Scan for the cell matching the given text and deliver its (x, y) coordinate at center. 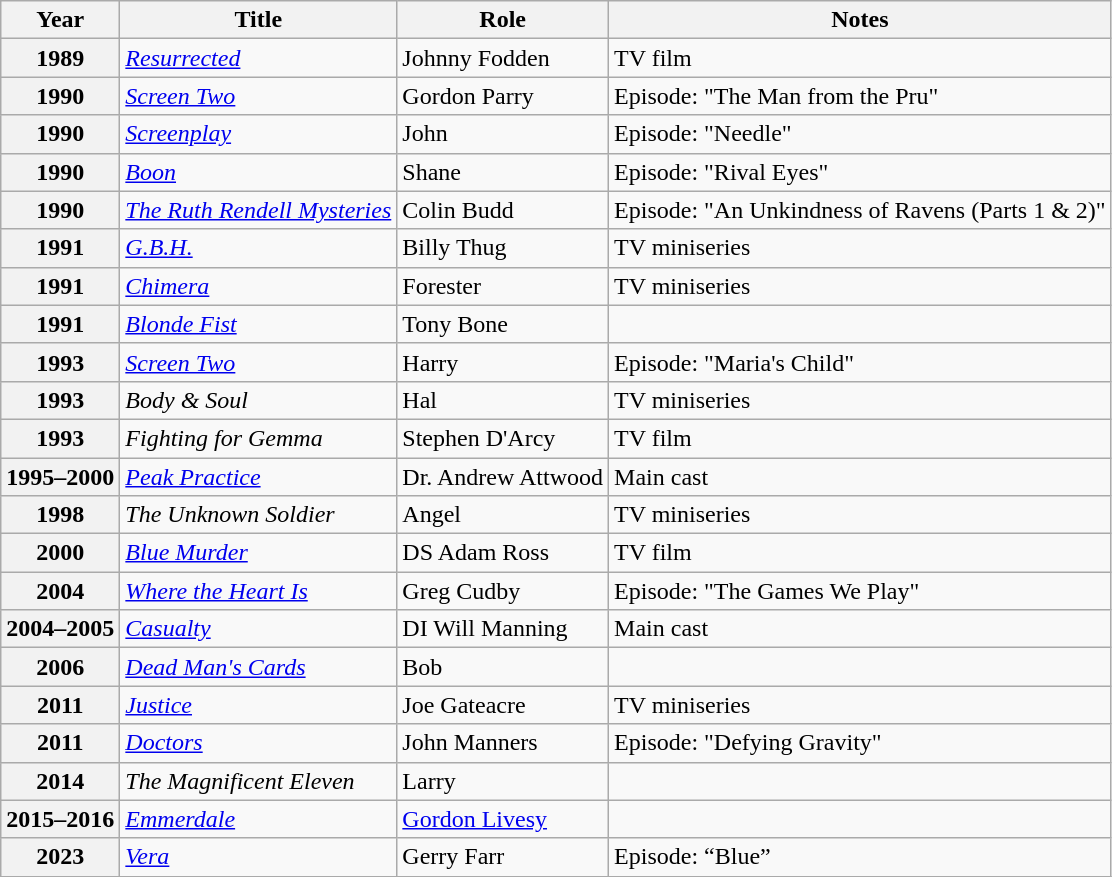
Chimera (258, 286)
John Manners (503, 743)
Gordon Parry (503, 96)
Screenplay (258, 134)
2004–2005 (60, 629)
Blue Murder (258, 553)
1995–2000 (60, 477)
DI Will Manning (503, 629)
Gerry Farr (503, 857)
Boon (258, 172)
Role (503, 20)
Doctors (258, 743)
Episode: "The Man from the Pru" (860, 96)
Episode: "The Games We Play" (860, 591)
Episode: “Blue” (860, 857)
2014 (60, 781)
2000 (60, 553)
2015–2016 (60, 819)
Billy Thug (503, 248)
2004 (60, 591)
Body & Soul (258, 400)
2006 (60, 667)
Colin Budd (503, 210)
Harry (503, 362)
Johnny Fodden (503, 58)
Year (60, 20)
Joe Gateacre (503, 705)
Resurrected (258, 58)
Justice (258, 705)
Vera (258, 857)
Dr. Andrew Attwood (503, 477)
Episode: "Maria's Child" (860, 362)
Episode: "Rival Eyes" (860, 172)
Episode: "Needle" (860, 134)
Greg Cudby (503, 591)
Emmerdale (258, 819)
Peak Practice (258, 477)
The Magnificent Eleven (258, 781)
Larry (503, 781)
The Unknown Soldier (258, 515)
Fighting for Gemma (258, 438)
The Ruth Rendell Mysteries (258, 210)
Notes (860, 20)
John (503, 134)
2023 (60, 857)
1998 (60, 515)
Shane (503, 172)
DS Adam Ross (503, 553)
Angel (503, 515)
G.B.H. (258, 248)
Gordon Livesy (503, 819)
Stephen D'Arcy (503, 438)
1989 (60, 58)
Blonde Fist (258, 324)
Forester (503, 286)
Title (258, 20)
Episode: "Defying Gravity" (860, 743)
Dead Man's Cards (258, 667)
Hal (503, 400)
Where the Heart Is (258, 591)
Casualty (258, 629)
Tony Bone (503, 324)
Episode: "An Unkindness of Ravens (Parts 1 & 2)" (860, 210)
Bob (503, 667)
